Identify which cell holds the provided text, then report its (x, y) central coordinate. 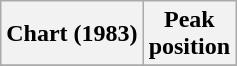
Chart (1983) (72, 34)
Peakposition (189, 34)
